Scan for the cell matching the given text and deliver its (x, y) coordinate at center. 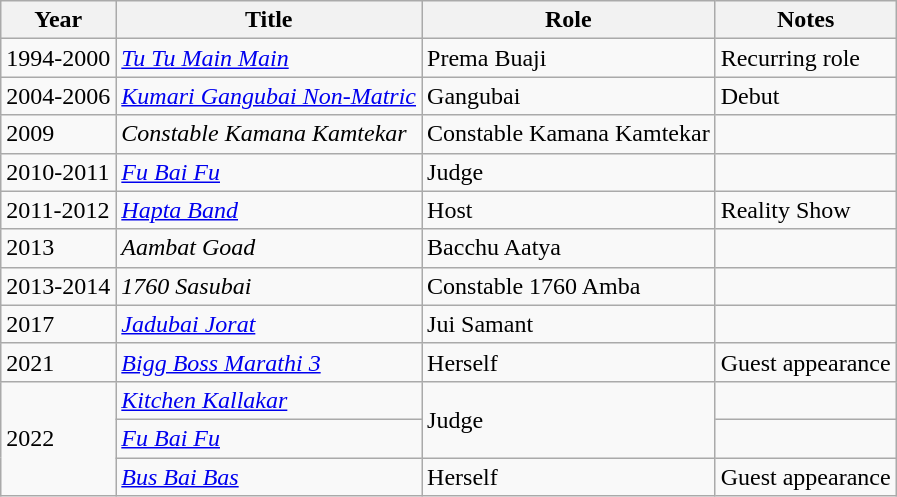
Jui Samant (569, 324)
Constable 1760 Amba (569, 286)
2011-2012 (58, 210)
2013 (58, 248)
Year (58, 20)
Debut (806, 96)
Hapta Band (269, 210)
Kumari Gangubai Non-Matric (269, 96)
Tu Tu Main Main (269, 58)
2022 (58, 438)
Kitchen Kallakar (269, 400)
Aambat Goad (269, 248)
Bacchu Aatya (569, 248)
Jadubai Jorat (269, 324)
Title (269, 20)
Notes (806, 20)
2013-2014 (58, 286)
Bus Bai Bas (269, 477)
2004-2006 (58, 96)
2017 (58, 324)
1994-2000 (58, 58)
2010-2011 (58, 172)
Recurring role (806, 58)
Reality Show (806, 210)
Bigg Boss Marathi 3 (269, 362)
Host (569, 210)
Role (569, 20)
Gangubai (569, 96)
2009 (58, 134)
Prema Buaji (569, 58)
2021 (58, 362)
1760 Sasubai (269, 286)
